Pinpoint the cell where the given text exists, returning its (X, Y) midpoint coordinate. 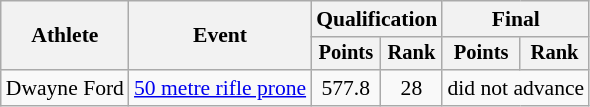
Qualification (376, 19)
Final (516, 19)
50 metre rifle prone (220, 88)
Dwayne Ford (65, 88)
577.8 (346, 88)
Athlete (65, 36)
did not advance (516, 88)
28 (411, 88)
Event (220, 36)
